Output the (X, Y) coordinate of the center of the cell containing the given text.  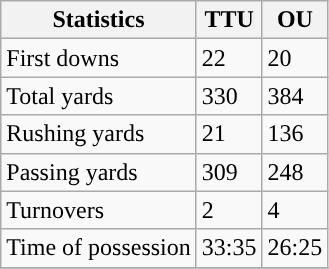
33:35 (229, 248)
136 (295, 134)
330 (229, 96)
22 (229, 58)
Statistics (99, 20)
Passing yards (99, 172)
248 (295, 172)
4 (295, 210)
26:25 (295, 248)
Rushing yards (99, 134)
2 (229, 210)
384 (295, 96)
Total yards (99, 96)
21 (229, 134)
OU (295, 20)
309 (229, 172)
TTU (229, 20)
First downs (99, 58)
Time of possession (99, 248)
Turnovers (99, 210)
20 (295, 58)
